Find where the given text appears and provide that cell's center as [x, y] coordinate. 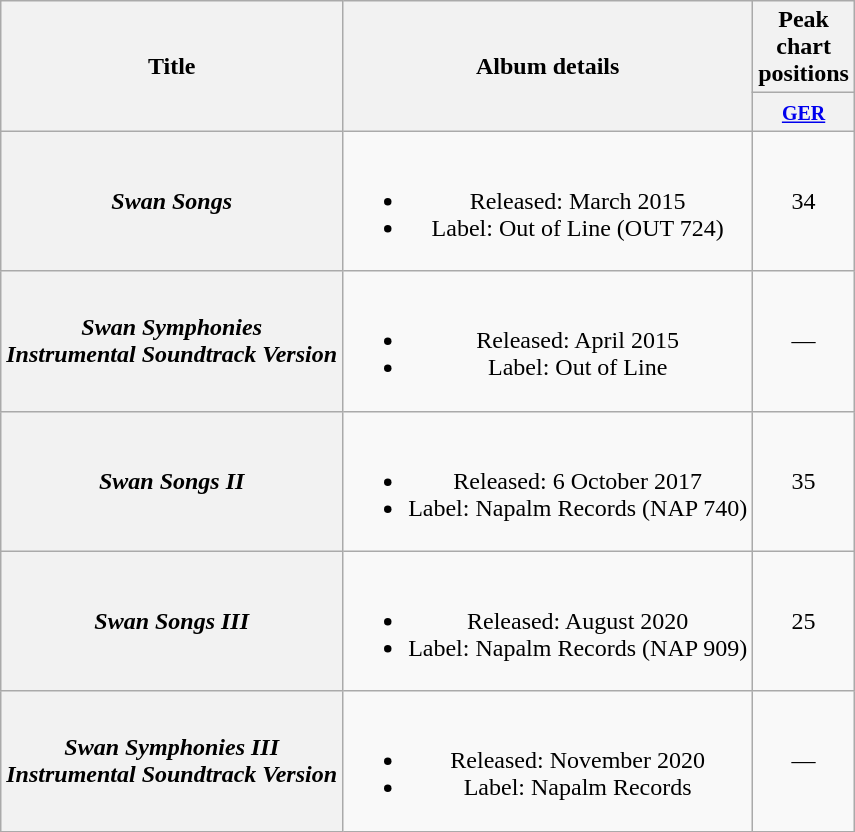
Album details [548, 66]
Released: August 2020Label: Napalm Records (NAP 909) [548, 621]
Released: November 2020Label: Napalm Records [548, 761]
25 [804, 621]
35 [804, 481]
Released: 6 October 2017Label: Napalm Records (NAP 740) [548, 481]
Swan Symphonies Instrumental Soundtrack Version [172, 341]
Swan Songs III [172, 621]
Swan Songs [172, 201]
Released: March 2015Label: Out of Line (OUT 724) [548, 201]
34 [804, 201]
Swan Songs II [172, 481]
Title [172, 66]
GER [804, 112]
Released: April 2015Label: Out of Line [548, 341]
Peak chart positions [804, 47]
Swan Symphonies III Instrumental Soundtrack Version [172, 761]
